Determine the (X, Y) coordinate at the center of the cell enclosing the given text.  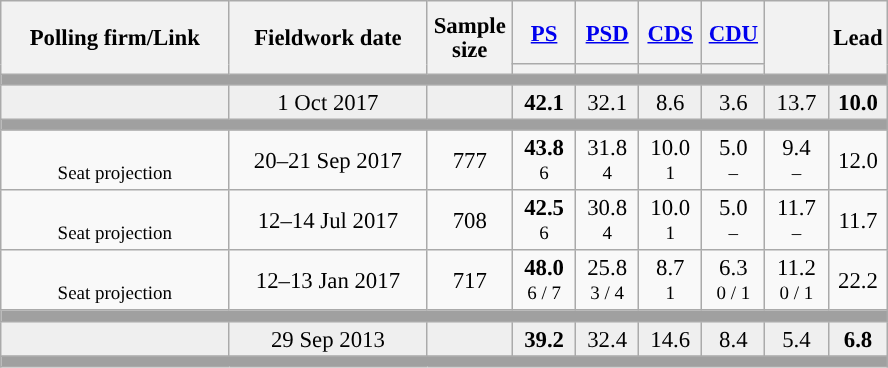
717 (470, 280)
32.4 (608, 338)
9.4– (796, 160)
5.4 (796, 338)
42.56 (544, 220)
12.0 (858, 160)
Polling firm/Link (115, 38)
6.30 / 1 (734, 280)
20–21 Sep 2017 (328, 160)
8.71 (670, 280)
14.6 (670, 338)
8.4 (734, 338)
11.7 (858, 220)
11.7– (796, 220)
30.84 (608, 220)
1 Oct 2017 (328, 102)
11.20 / 1 (796, 280)
Fieldwork date (328, 38)
43.86 (544, 160)
3.6 (734, 102)
10.0 (858, 102)
39.2 (544, 338)
PSD (608, 32)
12–13 Jan 2017 (328, 280)
Sample size (470, 38)
22.2 (858, 280)
CDS (670, 32)
708 (470, 220)
777 (470, 160)
12–14 Jul 2017 (328, 220)
PS (544, 32)
8.6 (670, 102)
29 Sep 2013 (328, 338)
13.7 (796, 102)
32.1 (608, 102)
6.8 (858, 338)
CDU (734, 32)
Lead (858, 38)
25.83 / 4 (608, 280)
42.1 (544, 102)
31.84 (608, 160)
48.06 / 7 (544, 280)
